Capture the cell that displays the provided text and extract its [x, y] central coordinate. 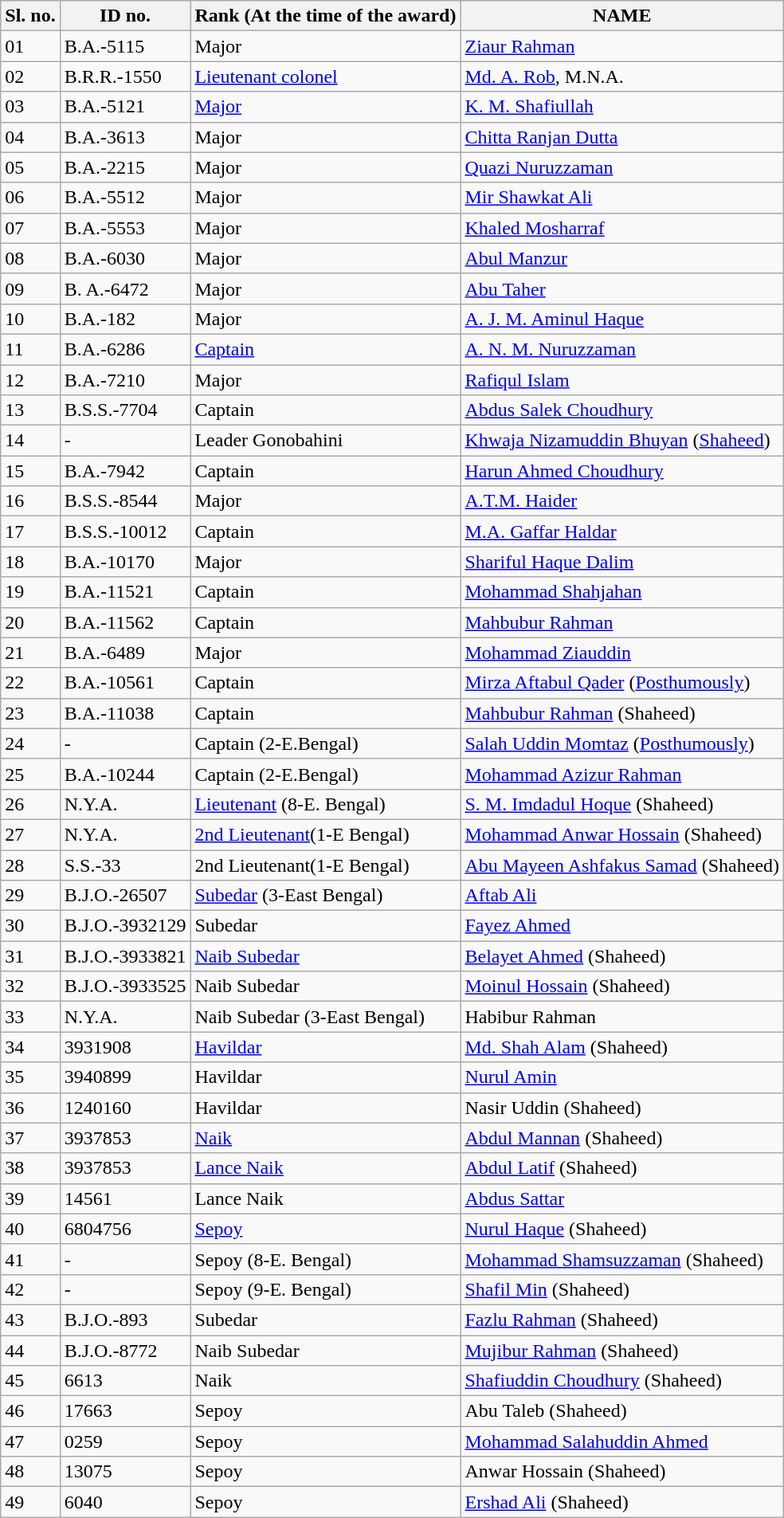
24 [30, 743]
11 [30, 349]
30 [30, 926]
17663 [125, 1411]
42 [30, 1289]
10 [30, 319]
46 [30, 1411]
B.A.-2215 [125, 167]
A. J. M. Aminul Haque [622, 319]
Abdus Salek Choudhury [622, 410]
B.J.O.-26507 [125, 896]
Shariful Haque Dalim [622, 562]
B.A.-182 [125, 319]
Subedar (3-East Bengal) [325, 896]
Aftab Ali [622, 896]
K. M. Shafiullah [622, 107]
6613 [125, 1381]
Rank (At the time of the award) [325, 16]
Quazi Nuruzzaman [622, 167]
47 [30, 1442]
17 [30, 531]
Leader Gonobahini [325, 441]
Fayez Ahmed [622, 926]
Sepoy (9-E. Bengal) [325, 1289]
B.A.-11521 [125, 592]
Abdul Latif (Shaheed) [622, 1168]
0259 [125, 1442]
B.A.-7210 [125, 380]
Nasir Uddin (Shaheed) [622, 1108]
Lieutenant (8-E. Bengal) [325, 804]
Ziaur Rahman [622, 46]
Mahbubur Rahman [622, 622]
08 [30, 258]
06 [30, 198]
1240160 [125, 1108]
B.A.-7942 [125, 471]
03 [30, 107]
Mohammad Salahuddin Ahmed [622, 1442]
Lieutenant colonel [325, 76]
38 [30, 1168]
B.A.-10561 [125, 683]
32 [30, 987]
12 [30, 380]
21 [30, 653]
S. M. Imdadul Hoque (Shaheed) [622, 804]
35 [30, 1077]
43 [30, 1320]
3940899 [125, 1077]
15 [30, 471]
36 [30, 1108]
S.S.-33 [125, 865]
Nurul Haque (Shaheed) [622, 1229]
B.J.O.-3933821 [125, 956]
Sl. no. [30, 16]
40 [30, 1229]
B.J.O.-893 [125, 1320]
Mohammad Shahjahan [622, 592]
37 [30, 1138]
19 [30, 592]
16 [30, 501]
05 [30, 167]
B.A.-6489 [125, 653]
Fazlu Rahman (Shaheed) [622, 1320]
Khwaja Nizamuddin Bhuyan (Shaheed) [622, 441]
Mujibur Rahman (Shaheed) [622, 1351]
04 [30, 137]
B.S.S.-10012 [125, 531]
Abdus Sattar [622, 1198]
13 [30, 410]
Abul Manzur [622, 258]
B.A.-6286 [125, 349]
Shafil Min (Shaheed) [622, 1289]
Moinul Hossain (Shaheed) [622, 987]
Md. A. Rob, M.N.A. [622, 76]
14 [30, 441]
02 [30, 76]
Habibur Rahman [622, 1017]
22 [30, 683]
45 [30, 1381]
Mohammad Shamsuzzaman (Shaheed) [622, 1259]
B.A.-5115 [125, 46]
18 [30, 562]
Mohammad Anwar Hossain (Shaheed) [622, 834]
ID no. [125, 16]
Abu Mayeen Ashfakus Samad (Shaheed) [622, 865]
26 [30, 804]
48 [30, 1472]
Anwar Hossain (Shaheed) [622, 1472]
B.A.-10170 [125, 562]
Sepoy (8-E. Bengal) [325, 1259]
B.A.-11038 [125, 713]
B.S.S.-8544 [125, 501]
09 [30, 288]
01 [30, 46]
M.A. Gaffar Haldar [622, 531]
07 [30, 228]
B.J.O.-3932129 [125, 926]
Abu Taher [622, 288]
34 [30, 1047]
Abu Taleb (Shaheed) [622, 1411]
B.J.O.-3933525 [125, 987]
B.A.-11562 [125, 622]
14561 [125, 1198]
39 [30, 1198]
44 [30, 1351]
Salah Uddin Momtaz (Posthumously) [622, 743]
B.A.-3613 [125, 137]
Mohammad Azizur Rahman [622, 774]
49 [30, 1502]
NAME [622, 16]
29 [30, 896]
B.A.-5512 [125, 198]
B. A.-6472 [125, 288]
Naib Subedar (3-East Bengal) [325, 1017]
Rafiqul Islam [622, 380]
27 [30, 834]
Harun Ahmed Choudhury [622, 471]
25 [30, 774]
Ershad Ali (Shaheed) [622, 1502]
Shafiuddin Choudhury (Shaheed) [622, 1381]
Khaled Mosharraf [622, 228]
Mohammad Ziauddin [622, 653]
20 [30, 622]
41 [30, 1259]
31 [30, 956]
Mahbubur Rahman (Shaheed) [622, 713]
Md. Shah Alam (Shaheed) [622, 1047]
33 [30, 1017]
B.A.-10244 [125, 774]
B.J.O.-8772 [125, 1351]
B.R.R.-1550 [125, 76]
Nurul Amin [622, 1077]
6804756 [125, 1229]
A. N. M. Nuruzzaman [622, 349]
A.T.M. Haider [622, 501]
Mirza Aftabul Qader (Posthumously) [622, 683]
3931908 [125, 1047]
Mir Shawkat Ali [622, 198]
13075 [125, 1472]
B.A.-6030 [125, 258]
Belayet Ahmed (Shaheed) [622, 956]
Abdul Mannan (Shaheed) [622, 1138]
B.A.-5121 [125, 107]
B.S.S.-7704 [125, 410]
23 [30, 713]
Chitta Ranjan Dutta [622, 137]
6040 [125, 1502]
28 [30, 865]
B.A.-5553 [125, 228]
